Return [x, y] of the center of cell containing provided text 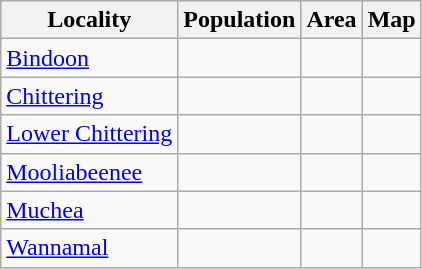
Chittering [90, 96]
Lower Chittering [90, 134]
Locality [90, 20]
Population [240, 20]
Map [392, 20]
Mooliabeenee [90, 172]
Area [332, 20]
Bindoon [90, 58]
Muchea [90, 210]
Wannamal [90, 248]
